Identify which cell holds the provided text, then report its (x, y) central coordinate. 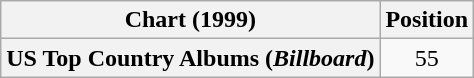
55 (427, 58)
Position (427, 20)
Chart (1999) (190, 20)
US Top Country Albums (Billboard) (190, 58)
